Return [x, y] of the center of cell containing provided text 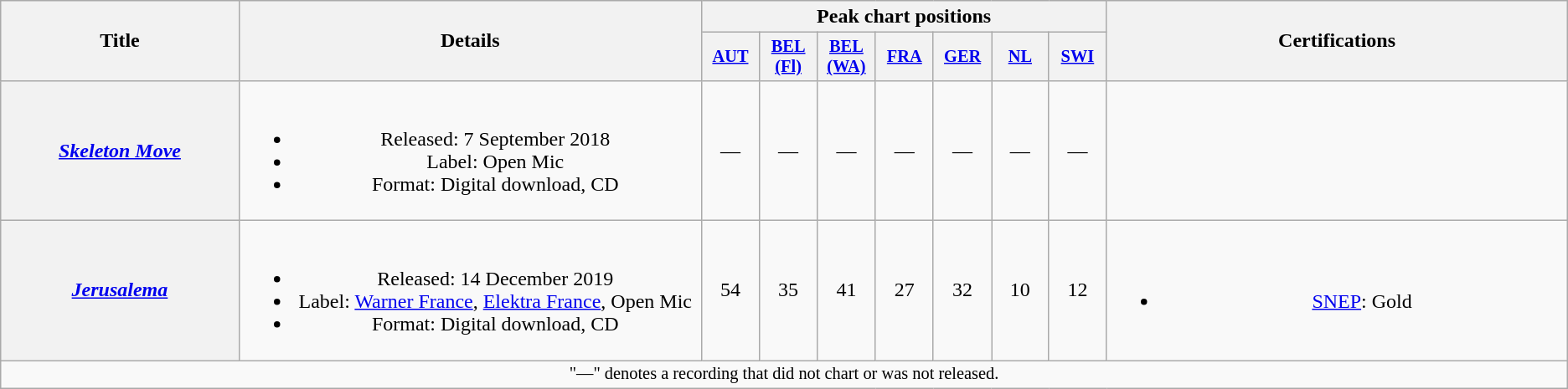
GER [962, 57]
Certifications [1337, 41]
SWI [1077, 57]
"—" denotes a recording that did not chart or was not released. [784, 375]
54 [730, 291]
Details [470, 41]
Jerusalema [120, 291]
41 [847, 291]
BEL (WA) [847, 57]
Title [120, 41]
SNEP: Gold [1337, 291]
27 [905, 291]
12 [1077, 291]
35 [789, 291]
Peak chart positions [904, 17]
NL [1020, 57]
FRA [905, 57]
Released: 7 September 2018Label: Open MicFormat: Digital download, CD [470, 151]
BEL (Fl) [789, 57]
AUT [730, 57]
Released: 14 December 2019Label: Warner France, Elektra France, Open MicFormat: Digital download, CD [470, 291]
10 [1020, 291]
32 [962, 291]
Skeleton Move [120, 151]
